Search for the cell housing the specified text and yield its (x, y) center coordinate. 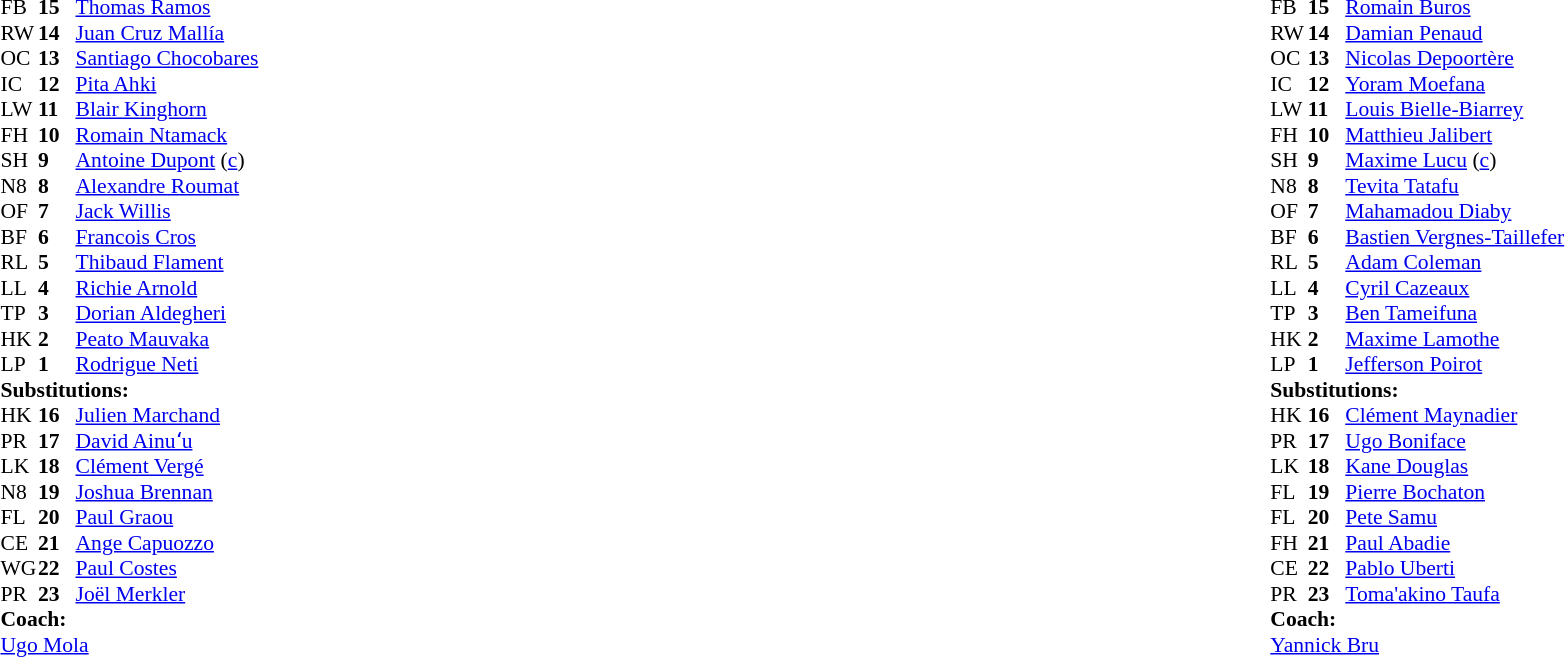
Yoram Moefana (1454, 84)
Antoine Dupont (c) (168, 161)
Thibaud Flament (168, 263)
Adam Coleman (1454, 263)
Ben Tameifuna (1454, 313)
Pita Ahki (168, 84)
Mahamadou Diaby (1454, 211)
Clément Vergé (168, 467)
Ugo Boniface (1454, 441)
Matthieu Jalibert (1454, 135)
Santiago Chocobares (168, 59)
Blair Kinghorn (168, 109)
Maxime Lucu (c) (1454, 161)
Clément Maynadier (1454, 415)
Kane Douglas (1454, 467)
Tevita Tatafu (1454, 186)
Juan Cruz Mallía (168, 33)
Paul Abadie (1454, 543)
Damian Penaud (1454, 33)
Pablo Uberti (1454, 569)
Ange Capuozzo (168, 543)
Rodrigue Neti (168, 365)
Joël Merkler (168, 594)
Alexandre Roumat (168, 186)
Richie Arnold (168, 288)
Pierre Bochaton (1454, 492)
Peato Mauvaka (168, 339)
Toma'akino Taufa (1454, 594)
Julien Marchand (168, 415)
Bastien Vergnes-Taillefer (1454, 237)
Francois Cros (168, 237)
Cyril Cazeaux (1454, 288)
Jack Willis (168, 211)
David Ainuʻu (168, 441)
Jefferson Poirot (1454, 365)
Maxime Lamothe (1454, 339)
Pete Samu (1454, 517)
Dorian Aldegheri (168, 313)
Paul Costes (168, 569)
WG (19, 569)
Louis Bielle-Biarrey (1454, 109)
Paul Graou (168, 517)
Nicolas Depoortère (1454, 59)
Joshua Brennan (168, 492)
Romain Ntamack (168, 135)
